Determine the (X, Y) coordinate at the center of the cell enclosing the given text.  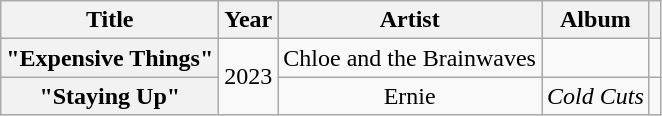
Cold Cuts (596, 96)
Title (110, 20)
Album (596, 20)
Year (248, 20)
Artist (410, 20)
Ernie (410, 96)
"Expensive Things" (110, 58)
2023 (248, 77)
"Staying Up" (110, 96)
Chloe and the Brainwaves (410, 58)
